Extract the [X, Y] coordinate from the center of the cell holding the provided text.  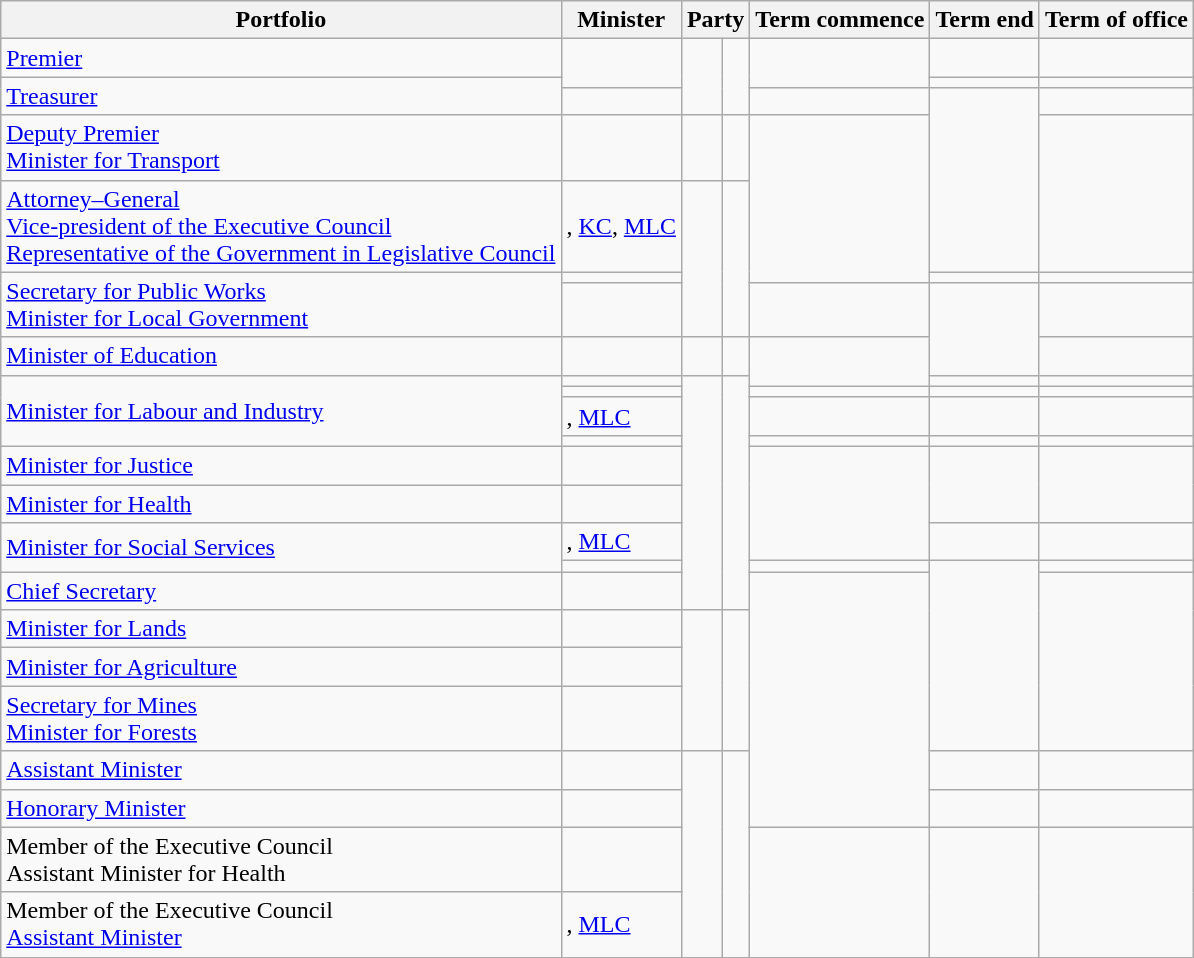
Member of the Executive CouncilAssistant Minister for Health [281, 860]
, KC, MLC [621, 226]
Chief Secretary [281, 591]
Treasurer [281, 96]
Deputy PremierMinister for Transport [281, 148]
Premier [281, 58]
Party [715, 20]
Term of office [1116, 20]
Minister [621, 20]
Attorney–GeneralVice-president of the Executive CouncilRepresentative of the Government in Legislative Council [281, 226]
Honorary Minister [281, 808]
Minister of Education [281, 356]
Minister for Social Services [281, 548]
Minister for Health [281, 503]
Portfolio [281, 20]
Secretary for Public WorksMinister for Local Government [281, 304]
Term commence [840, 20]
Minister for Justice [281, 465]
Minister for Labour and Industry [281, 410]
Member of the Executive CouncilAssistant Minister [281, 924]
Term end [985, 20]
Minister for Agriculture [281, 667]
Minister for Lands [281, 629]
Assistant Minister [281, 770]
Secretary for MinesMinister for Forests [281, 718]
